Return the [x, y] coordinate for the center point of the cell that contains the specified text.  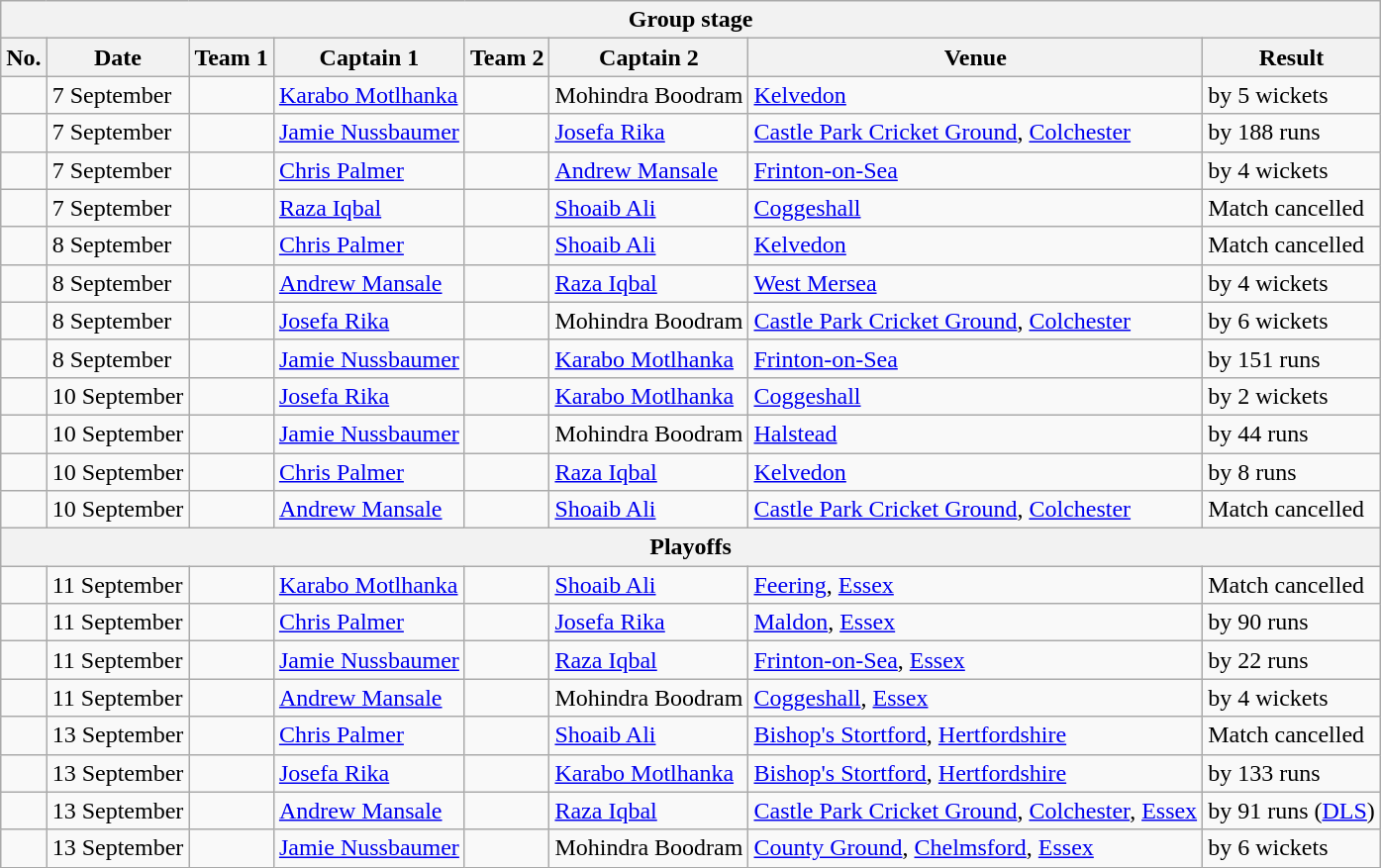
Team 1 [232, 57]
by 188 runs [1292, 133]
County Ground, Chelmsford, Essex [976, 848]
Feering, Essex [976, 585]
Maldon, Essex [976, 623]
Frinton-on-Sea, Essex [976, 660]
Team 2 [507, 57]
Captain 2 [649, 57]
Halstead [976, 434]
by 151 runs [1292, 358]
Group stage [691, 20]
by 5 wickets [1292, 95]
Venue [976, 57]
Coggeshall, Essex [976, 698]
by 90 runs [1292, 623]
Date [118, 57]
by 44 runs [1292, 434]
No. [24, 57]
Result [1292, 57]
Castle Park Cricket Ground, Colchester, Essex [976, 811]
by 22 runs [1292, 660]
by 8 runs [1292, 472]
Playoffs [691, 547]
Captain 1 [368, 57]
by 133 runs [1292, 773]
by 2 wickets [1292, 396]
by 91 runs (DLS) [1292, 811]
West Mersea [976, 283]
